Return the [x, y] coordinate for the center point of the cell that contains the specified text.  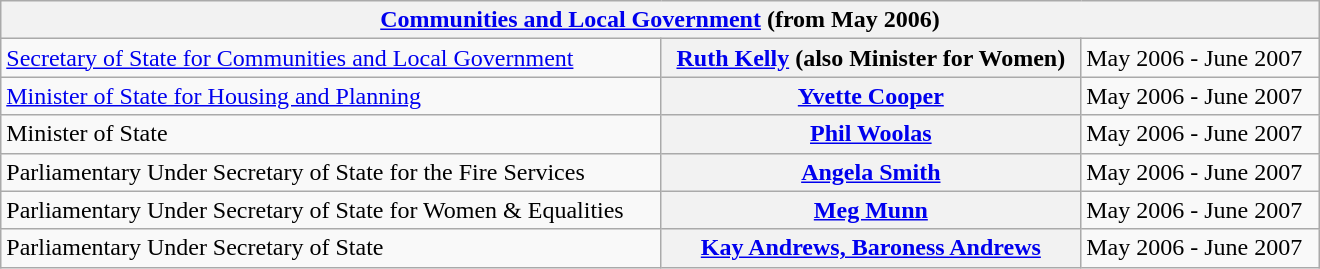
Secretary of State for Communities and Local Government [331, 58]
Parliamentary Under Secretary of State for Women & Equalities [331, 210]
Meg Munn [871, 210]
Yvette Cooper [871, 96]
Minister of State [331, 134]
Angela Smith [871, 172]
Parliamentary Under Secretary of State for the Fire Services [331, 172]
Phil Woolas [871, 134]
Parliamentary Under Secretary of State [331, 248]
Minister of State for Housing and Planning [331, 96]
Ruth Kelly (also Minister for Women) [871, 58]
Communities and Local Government (from May 2006) [660, 20]
Kay Andrews, Baroness Andrews [871, 248]
